Find where the given text appears and provide that cell's center as (X, Y) coordinate. 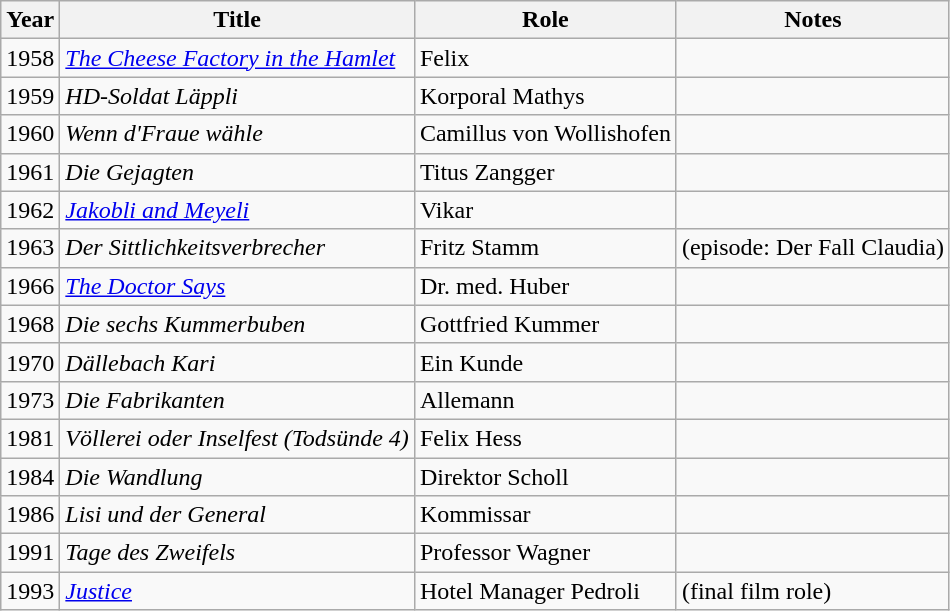
1960 (30, 134)
1961 (30, 172)
1973 (30, 400)
Wenn d'Fraue wähle (238, 134)
Professor Wagner (545, 553)
Fritz Stamm (545, 248)
Titus Zangger (545, 172)
1966 (30, 286)
Lisi und der General (238, 515)
Tage des Zweifels (238, 553)
Year (30, 20)
1993 (30, 591)
Der Sittlichkeitsverbrecher (238, 248)
1962 (30, 210)
Jakobli and Meyeli (238, 210)
1958 (30, 58)
Felix Hess (545, 438)
Gottfried Kummer (545, 324)
The Doctor Says (238, 286)
Notes (812, 20)
Felix (545, 58)
1959 (30, 96)
Die Wandlung (238, 477)
1970 (30, 362)
Title (238, 20)
(final film role) (812, 591)
1968 (30, 324)
1991 (30, 553)
1963 (30, 248)
Die Gejagten (238, 172)
Ein Kunde (545, 362)
Vikar (545, 210)
1981 (30, 438)
Direktor Scholl (545, 477)
Völlerei oder Inselfest (Todsünde 4) (238, 438)
Justice (238, 591)
(episode: Der Fall Claudia) (812, 248)
Allemann (545, 400)
Die sechs Kummerbuben (238, 324)
Camillus von Wollishofen (545, 134)
HD-Soldat Läppli (238, 96)
Korporal Mathys (545, 96)
1984 (30, 477)
The Cheese Factory in the Hamlet (238, 58)
Hotel Manager Pedroli (545, 591)
Dr. med. Huber (545, 286)
1986 (30, 515)
Die Fabrikanten (238, 400)
Role (545, 20)
Kommissar (545, 515)
Dällebach Kari (238, 362)
